Provide the (x, y) coordinate of the cell's center where the given text is located.  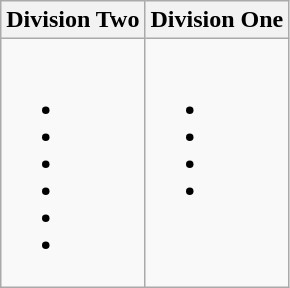
Division Two (73, 20)
Division One (217, 20)
